Output the [X, Y] coordinate of the center of the cell containing the given text.  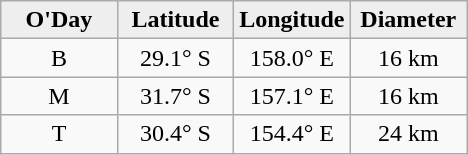
Latitude [175, 20]
O'Day [59, 20]
Diameter [408, 20]
Longitude [292, 20]
29.1° S [175, 58]
M [59, 96]
157.1° E [292, 96]
30.4° S [175, 134]
158.0° E [292, 58]
B [59, 58]
24 km [408, 134]
154.4° E [292, 134]
T [59, 134]
31.7° S [175, 96]
